Find where the given text appears and provide that cell's center as [x, y] coordinate. 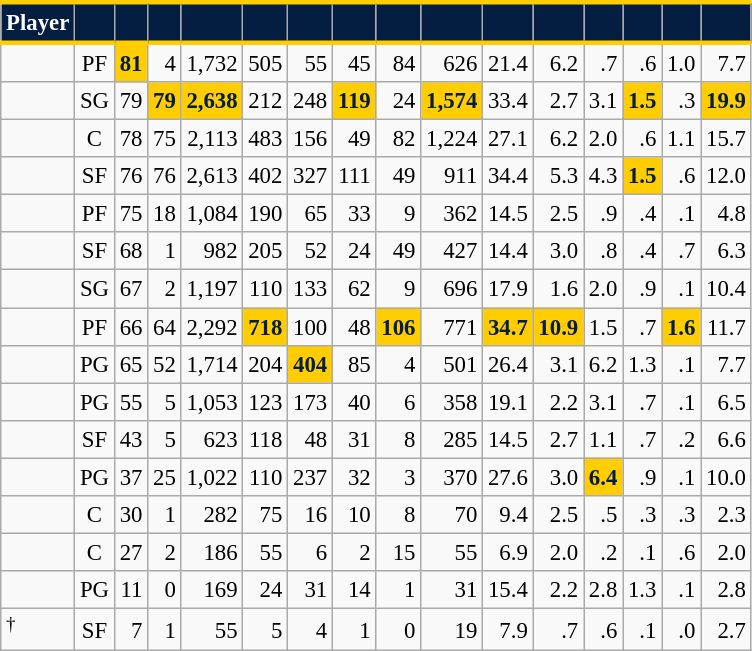
626 [452, 62]
106 [398, 327]
7 [130, 629]
6.3 [726, 251]
85 [354, 364]
327 [310, 176]
4.8 [726, 214]
34.7 [508, 327]
30 [130, 515]
19 [452, 629]
427 [452, 251]
404 [310, 364]
45 [354, 62]
11.7 [726, 327]
483 [266, 139]
696 [452, 289]
2,613 [212, 176]
14 [354, 590]
118 [266, 439]
212 [266, 101]
19.1 [508, 402]
18 [164, 214]
6.6 [726, 439]
623 [212, 439]
133 [310, 289]
66 [130, 327]
169 [212, 590]
1,084 [212, 214]
1,574 [452, 101]
40 [354, 402]
1,224 [452, 139]
501 [452, 364]
† [38, 629]
282 [212, 515]
285 [452, 439]
12.0 [726, 176]
1,714 [212, 364]
4.3 [604, 176]
68 [130, 251]
1,732 [212, 62]
25 [164, 477]
27 [130, 552]
34.4 [508, 176]
10 [354, 515]
78 [130, 139]
15.4 [508, 590]
9.4 [508, 515]
.5 [604, 515]
1,022 [212, 477]
16 [310, 515]
7.9 [508, 629]
70 [452, 515]
911 [452, 176]
982 [212, 251]
33.4 [508, 101]
.0 [682, 629]
32 [354, 477]
173 [310, 402]
82 [398, 139]
17.9 [508, 289]
3 [398, 477]
21.4 [508, 62]
27.6 [508, 477]
26.4 [508, 364]
123 [266, 402]
248 [310, 101]
27.1 [508, 139]
19.9 [726, 101]
43 [130, 439]
358 [452, 402]
100 [310, 327]
.8 [604, 251]
15 [398, 552]
6.9 [508, 552]
Player [38, 22]
33 [354, 214]
6.4 [604, 477]
10.4 [726, 289]
2,638 [212, 101]
237 [310, 477]
2,113 [212, 139]
205 [266, 251]
2,292 [212, 327]
505 [266, 62]
362 [452, 214]
11 [130, 590]
14.4 [508, 251]
64 [164, 327]
15.7 [726, 139]
2.3 [726, 515]
81 [130, 62]
1,197 [212, 289]
1,053 [212, 402]
402 [266, 176]
6.5 [726, 402]
84 [398, 62]
190 [266, 214]
156 [310, 139]
204 [266, 364]
186 [212, 552]
10.9 [558, 327]
62 [354, 289]
37 [130, 477]
1.0 [682, 62]
111 [354, 176]
771 [452, 327]
10.0 [726, 477]
718 [266, 327]
67 [130, 289]
5.3 [558, 176]
370 [452, 477]
119 [354, 101]
